For the text-containing cell, return its midpoint in (X, Y) coordinate format. 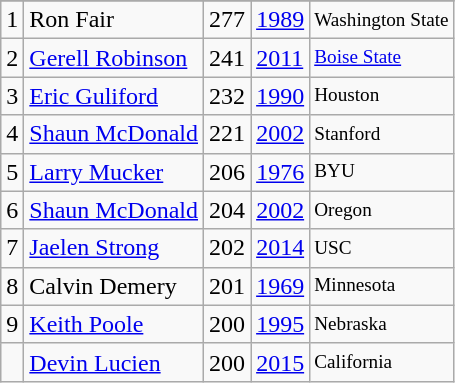
Washington State (382, 20)
Keith Poole (114, 324)
1990 (280, 96)
Houston (382, 96)
2014 (280, 248)
Stanford (382, 134)
1976 (280, 172)
Ron Fair (114, 20)
5 (12, 172)
Minnesota (382, 286)
1995 (280, 324)
7 (12, 248)
2015 (280, 362)
277 (228, 20)
2 (12, 58)
Gerell Robinson (114, 58)
1969 (280, 286)
Larry Mucker (114, 172)
Nebraska (382, 324)
201 (228, 286)
241 (228, 58)
3 (12, 96)
206 (228, 172)
USC (382, 248)
Eric Guliford (114, 96)
California (382, 362)
Oregon (382, 210)
Devin Lucien (114, 362)
Boise State (382, 58)
6 (12, 210)
202 (228, 248)
8 (12, 286)
204 (228, 210)
221 (228, 134)
Jaelen Strong (114, 248)
232 (228, 96)
Calvin Demery (114, 286)
2011 (280, 58)
1 (12, 20)
BYU (382, 172)
9 (12, 324)
4 (12, 134)
1989 (280, 20)
